Search for the cell housing the specified text and yield its (X, Y) center coordinate. 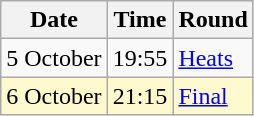
Time (140, 20)
Round (213, 20)
Heats (213, 58)
Final (213, 96)
6 October (54, 96)
19:55 (140, 58)
Date (54, 20)
21:15 (140, 96)
5 October (54, 58)
